Identify which cell holds the provided text, then report its (X, Y) central coordinate. 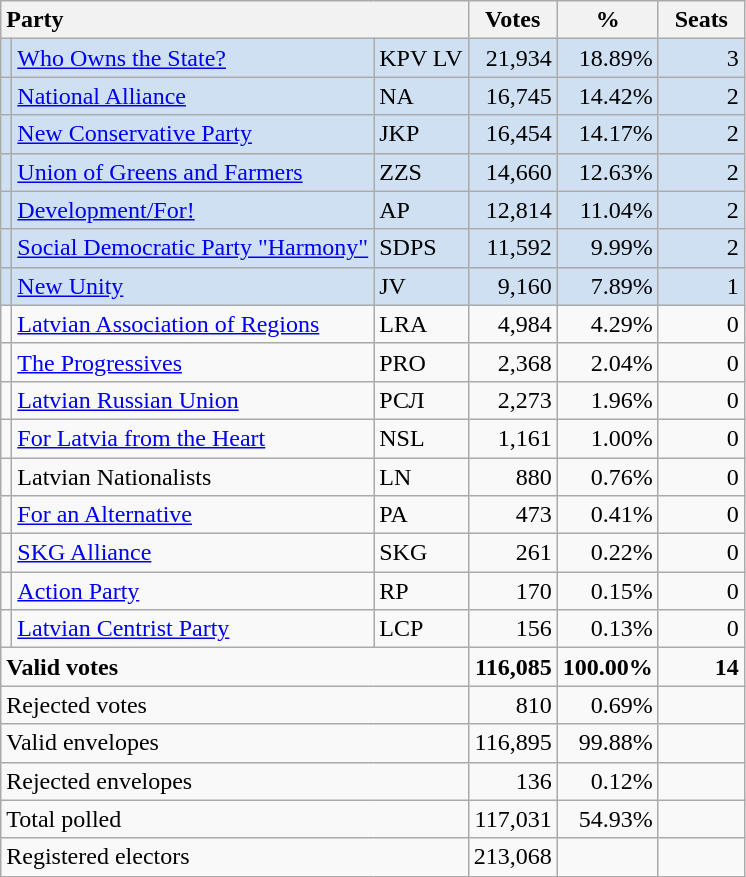
1.00% (608, 438)
12.63% (608, 172)
Social Democratic Party "Harmony" (193, 248)
Latvian Nationalists (193, 477)
473 (512, 515)
PA (421, 515)
New Conservative Party (193, 134)
Party (234, 20)
11,592 (512, 248)
1.96% (608, 400)
KPV LV (421, 58)
JV (421, 286)
116,085 (512, 667)
14.42% (608, 96)
Rejected votes (234, 705)
880 (512, 477)
117,031 (512, 819)
261 (512, 553)
Seats (701, 20)
SKG Alliance (193, 553)
0.12% (608, 781)
Registered electors (234, 857)
Latvian Russian Union (193, 400)
14,660 (512, 172)
Total polled (234, 819)
9.99% (608, 248)
16,454 (512, 134)
Rejected envelopes (234, 781)
AP (421, 210)
4,984 (512, 324)
National Alliance (193, 96)
11.04% (608, 210)
2,368 (512, 362)
1,161 (512, 438)
For Latvia from the Heart (193, 438)
0.69% (608, 705)
0.13% (608, 629)
RP (421, 591)
2,273 (512, 400)
JKP (421, 134)
1 (701, 286)
9,160 (512, 286)
Valid votes (234, 667)
810 (512, 705)
New Unity (193, 286)
Union of Greens and Farmers (193, 172)
PRO (421, 362)
14 (701, 667)
Who Owns the State? (193, 58)
ZZS (421, 172)
The Progressives (193, 362)
14.17% (608, 134)
156 (512, 629)
NA (421, 96)
LRA (421, 324)
3 (701, 58)
LN (421, 477)
18.89% (608, 58)
16,745 (512, 96)
4.29% (608, 324)
Votes (512, 20)
Valid envelopes (234, 743)
0.15% (608, 591)
116,895 (512, 743)
Latvian Centrist Party (193, 629)
54.93% (608, 819)
% (608, 20)
136 (512, 781)
SKG (421, 553)
NSL (421, 438)
Action Party (193, 591)
213,068 (512, 857)
21,934 (512, 58)
99.88% (608, 743)
170 (512, 591)
0.41% (608, 515)
LCP (421, 629)
0.76% (608, 477)
12,814 (512, 210)
100.00% (608, 667)
For an Alternative (193, 515)
Latvian Association of Regions (193, 324)
Development/For! (193, 210)
7.89% (608, 286)
РСЛ (421, 400)
2.04% (608, 362)
SDPS (421, 248)
0.22% (608, 553)
